Output the (x, y) coordinate of the center of the cell containing the given text.  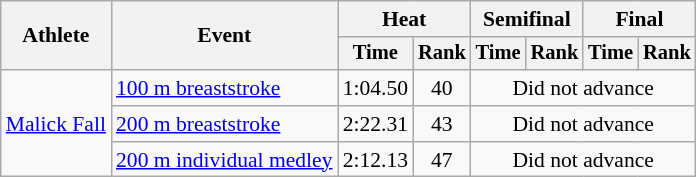
Athlete (56, 36)
Event (224, 36)
Heat (404, 19)
1:04.50 (376, 88)
Final (639, 19)
100 m breaststroke (224, 88)
43 (442, 124)
200 m breaststroke (224, 124)
Malick Fall (56, 124)
2:22.31 (376, 124)
Semifinal (527, 19)
40 (442, 88)
